For the text-containing cell, return its midpoint in [X, Y] coordinate format. 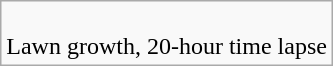
Lawn growth, 20-hour time lapse [167, 34]
